For the text-containing cell, return its midpoint in (X, Y) coordinate format. 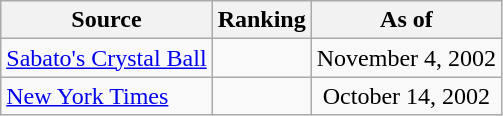
Source (106, 20)
As of (406, 20)
Ranking (262, 20)
November 4, 2002 (406, 58)
New York Times (106, 96)
Sabato's Crystal Ball (106, 58)
October 14, 2002 (406, 96)
